Output the [x, y] coordinate of the center of the cell containing the given text.  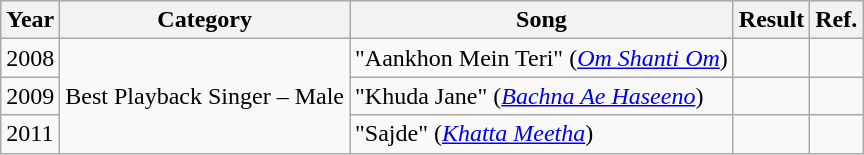
2009 [30, 96]
2008 [30, 58]
2011 [30, 134]
Ref. [836, 20]
"Aankhon Mein Teri" (Om Shanti Om) [542, 58]
Result [771, 20]
"Sajde" (Khatta Meetha) [542, 134]
Song [542, 20]
Category [205, 20]
Best Playback Singer – Male [205, 96]
"Khuda Jane" (Bachna Ae Haseeno) [542, 96]
Year [30, 20]
